Detect which cell encompasses the target text, then output its (X, Y) center coordinate. 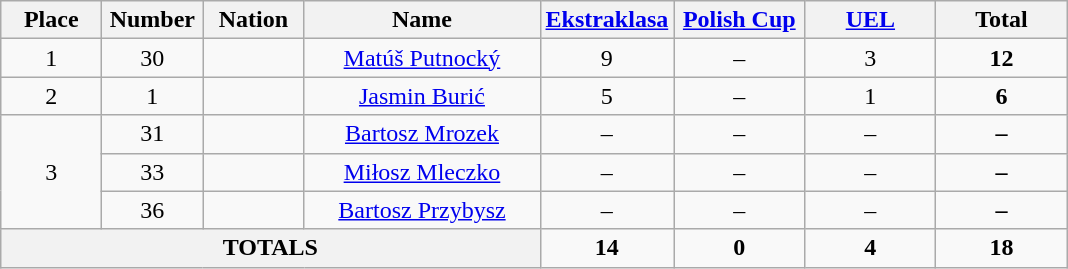
UEL (870, 20)
Place (52, 20)
36 (152, 210)
Name (422, 20)
Polish Cup (740, 20)
18 (1002, 248)
14 (607, 248)
12 (1002, 58)
Bartosz Przybysz (422, 210)
Ekstraklasa (607, 20)
0 (740, 248)
9 (607, 58)
Nation (254, 20)
Number (152, 20)
33 (152, 172)
Bartosz Mrozek (422, 134)
2 (52, 96)
Total (1002, 20)
6 (1002, 96)
4 (870, 248)
5 (607, 96)
Jasmin Burić (422, 96)
TOTALS (270, 248)
Matúš Putnocký (422, 58)
30 (152, 58)
Miłosz Mleczko (422, 172)
31 (152, 134)
